Pinpoint the cell where the given text exists, returning its (X, Y) midpoint coordinate. 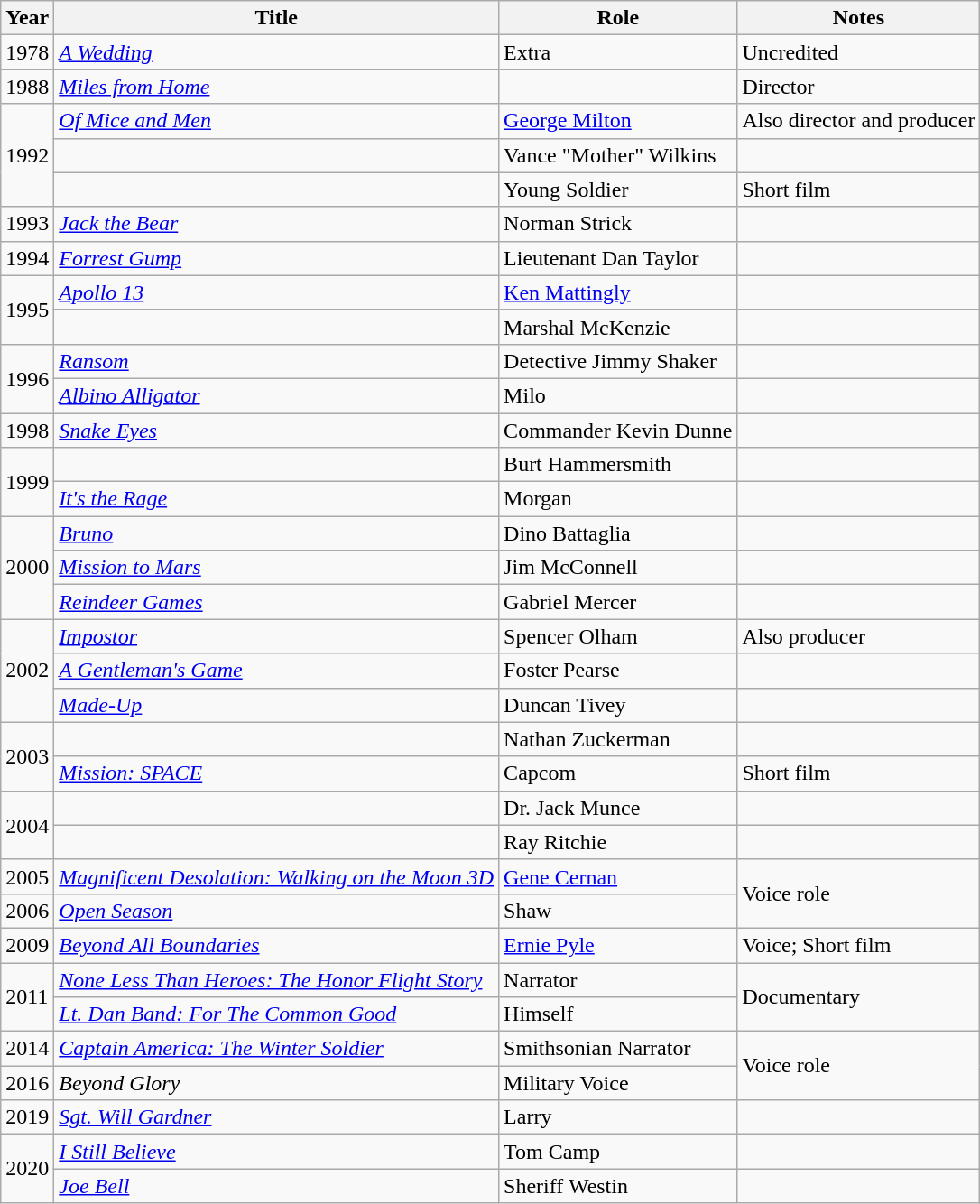
2014 (27, 1049)
I Still Believe (276, 1152)
Tom Camp (618, 1152)
Burt Hammersmith (618, 465)
Notes (859, 18)
Voice; Short film (859, 945)
Uncredited (859, 52)
2016 (27, 1083)
Smithsonian Narrator (618, 1049)
2006 (27, 911)
Capcom (618, 773)
Director (859, 87)
Magnificent Desolation: Walking on the Moon 3D (276, 876)
1988 (27, 87)
Reindeer Games (276, 602)
Military Voice (618, 1083)
Ernie Pyle (618, 945)
Mission to Mars (276, 568)
Title (276, 18)
Documentary (859, 996)
Dino Battaglia (618, 533)
Gene Cernan (618, 876)
Sgt. Will Gardner (276, 1117)
Young Soldier (618, 190)
2009 (27, 945)
Mission: SPACE (276, 773)
2002 (27, 671)
2019 (27, 1117)
Lieutenant Dan Taylor (618, 258)
Beyond Glory (276, 1083)
Narrator (618, 979)
Beyond All Boundaries (276, 945)
A Wedding (276, 52)
Jim McConnell (618, 568)
Forrest Gump (276, 258)
George Milton (618, 121)
Marshal McKenzie (618, 327)
Snake Eyes (276, 431)
Ken Mattingly (618, 292)
1996 (27, 378)
None Less Than Heroes: The Honor Flight Story (276, 979)
Impostor (276, 636)
Larry (618, 1117)
1995 (27, 310)
Shaw (618, 911)
Sheriff Westin (618, 1186)
2020 (27, 1169)
Apollo 13 (276, 292)
Ray Ritchie (618, 842)
Norman Strick (618, 224)
Also director and producer (859, 121)
Morgan (618, 499)
1998 (27, 431)
1993 (27, 224)
Detective Jimmy Shaker (618, 361)
Ransom (276, 361)
Gabriel Mercer (618, 602)
Albino Alligator (276, 395)
Bruno (276, 533)
Joe Bell (276, 1186)
Milo (618, 395)
Jack the Bear (276, 224)
Lt. Dan Band: For The Common Good (276, 1014)
2003 (27, 756)
Dr. Jack Munce (618, 808)
2004 (27, 825)
1992 (27, 155)
2011 (27, 996)
Miles from Home (276, 87)
Vance "Mother" Wilkins (618, 155)
It's the Rage (276, 499)
2000 (27, 568)
2005 (27, 876)
Commander Kevin Dunne (618, 431)
Extra (618, 52)
Made-Up (276, 705)
Nathan Zuckerman (618, 739)
Year (27, 18)
Duncan Tivey (618, 705)
1994 (27, 258)
1978 (27, 52)
Spencer Olham (618, 636)
1999 (27, 482)
Role (618, 18)
Open Season (276, 911)
Himself (618, 1014)
Captain America: The Winter Soldier (276, 1049)
Of Mice and Men (276, 121)
A Gentleman's Game (276, 671)
Also producer (859, 636)
Foster Pearse (618, 671)
